Identify which cell holds the provided text, then report its (x, y) central coordinate. 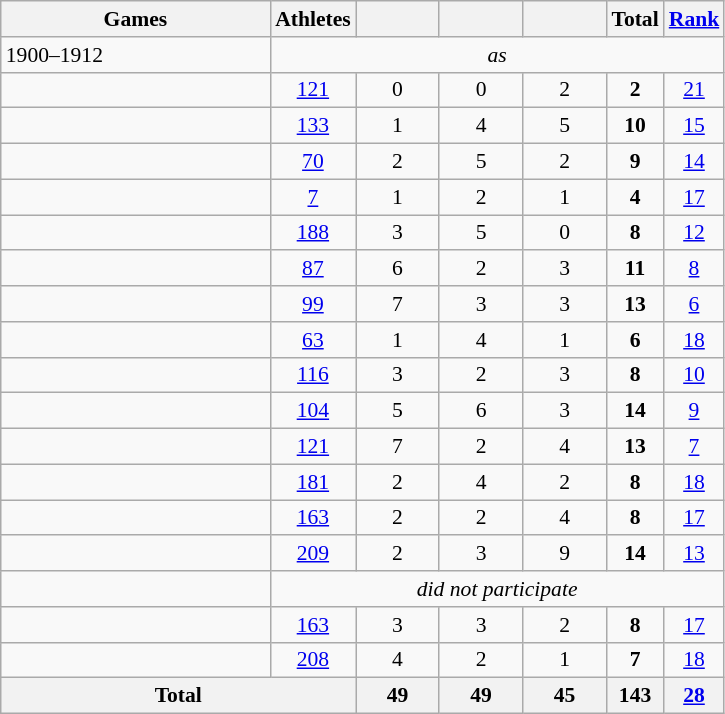
209 (313, 554)
as (497, 55)
Games (136, 19)
181 (313, 482)
Rank (694, 19)
12 (694, 233)
Athletes (313, 19)
28 (694, 696)
116 (313, 375)
99 (313, 304)
208 (313, 660)
133 (313, 126)
21 (694, 90)
188 (313, 233)
87 (313, 269)
did not participate (497, 589)
63 (313, 340)
104 (313, 411)
11 (634, 269)
15 (694, 126)
45 (565, 696)
1900–1912 (136, 55)
70 (313, 162)
143 (634, 696)
